Determine the [X, Y] coordinate at the center of the cell enclosing the given text.  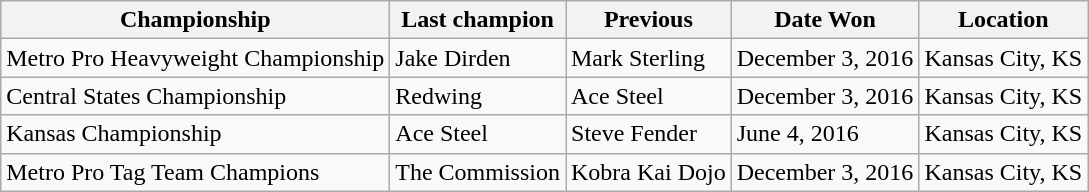
Metro Pro Tag Team Champions [196, 172]
Mark Sterling [649, 58]
June 4, 2016 [825, 134]
Kansas Championship [196, 134]
Central States Championship [196, 96]
Date Won [825, 20]
Location [1004, 20]
Championship [196, 20]
Previous [649, 20]
Steve Fender [649, 134]
The Commission [478, 172]
Last champion [478, 20]
Jake Dirden [478, 58]
Kobra Kai Dojo [649, 172]
Redwing [478, 96]
Metro Pro Heavyweight Championship [196, 58]
